Output the (x, y) coordinate of the center of the cell containing the given text.  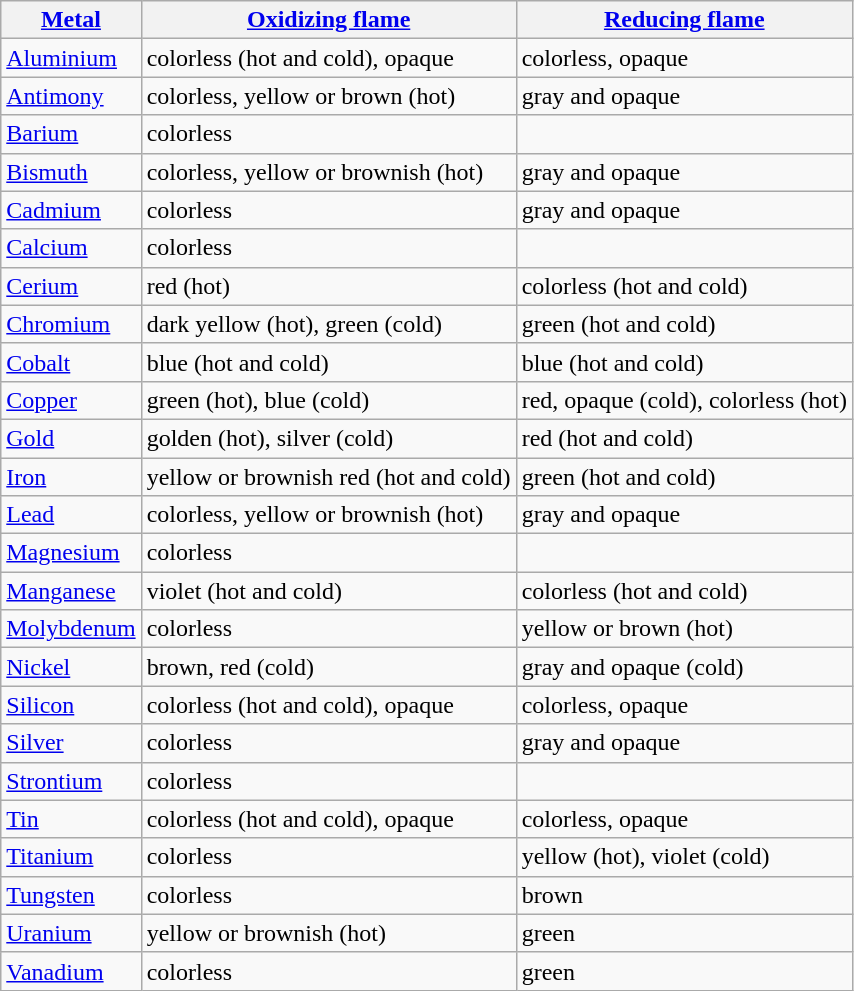
Cobalt (71, 362)
red (hot) (328, 286)
Nickel (71, 667)
Antimony (71, 96)
Uranium (71, 933)
Lead (71, 515)
Manganese (71, 591)
Silver (71, 743)
golden (hot), silver (cold) (328, 438)
dark yellow (hot), green (cold) (328, 324)
Bismuth (71, 172)
violet (hot and cold) (328, 591)
yellow or brownish (hot) (328, 933)
Tungsten (71, 895)
Strontium (71, 781)
Molybdenum (71, 629)
Reducing flame (684, 20)
red (hot and cold) (684, 438)
colorless, yellow or brown (hot) (328, 96)
Barium (71, 134)
Titanium (71, 857)
Gold (71, 438)
brown (684, 895)
Chromium (71, 324)
Copper (71, 400)
red, opaque (cold), colorless (hot) (684, 400)
Silicon (71, 705)
Vanadium (71, 971)
Iron (71, 477)
yellow or brownish red (hot and cold) (328, 477)
Magnesium (71, 553)
Tin (71, 819)
yellow (hot), violet (cold) (684, 857)
Cerium (71, 286)
Calcium (71, 248)
Aluminium (71, 58)
yellow or brown (hot) (684, 629)
green (hot), blue (cold) (328, 400)
Metal (71, 20)
Oxidizing flame (328, 20)
gray and opaque (cold) (684, 667)
brown, red (cold) (328, 667)
Cadmium (71, 210)
